Extract the (X, Y) coordinate from the center of the cell holding the provided text.  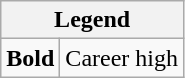
Legend (92, 20)
Career high (122, 58)
Bold (30, 58)
